Return (x, y) of the center of cell containing provided text 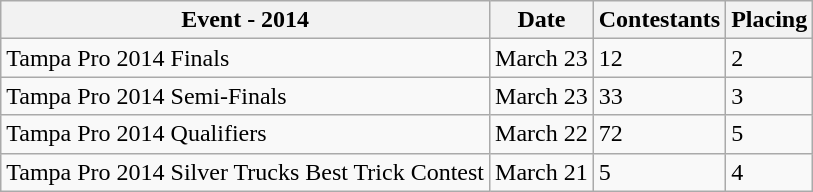
33 (659, 96)
Tampa Pro 2014 Semi-Finals (246, 96)
Date (542, 20)
Tampa Pro 2014 Qualifiers (246, 134)
Placing (770, 20)
Tampa Pro 2014 Silver Trucks Best Trick Contest (246, 172)
3 (770, 96)
4 (770, 172)
March 22 (542, 134)
12 (659, 58)
March 21 (542, 172)
72 (659, 134)
2 (770, 58)
Event - 2014 (246, 20)
Tampa Pro 2014 Finals (246, 58)
Contestants (659, 20)
